Determine the (x, y) coordinate at the center of the cell enclosing the given text.  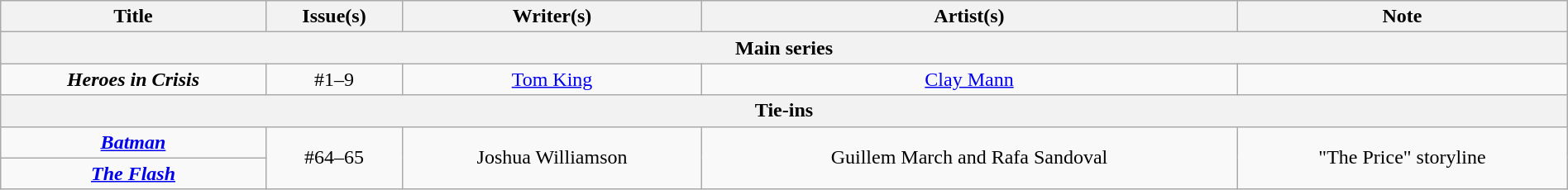
Writer(s) (552, 17)
The Flash (133, 173)
#1–9 (334, 79)
Issue(s) (334, 17)
#64–65 (334, 158)
Tom King (552, 79)
"The Price" storyline (1403, 158)
Main series (784, 48)
Note (1403, 17)
Batman (133, 142)
Clay Mann (969, 79)
Heroes in Crisis (133, 79)
Artist(s) (969, 17)
Guillem March and Rafa Sandoval (969, 158)
Title (133, 17)
Joshua Williamson (552, 158)
Tie-ins (784, 111)
